Return the [X, Y] coordinate for the center point of the cell that contains the specified text.  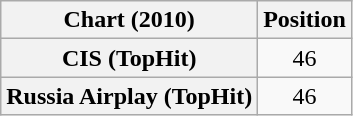
CIS (TopHit) [130, 58]
Russia Airplay (TopHit) [130, 96]
Chart (2010) [130, 20]
Position [305, 20]
